Capture the cell that displays the provided text and extract its (x, y) central coordinate. 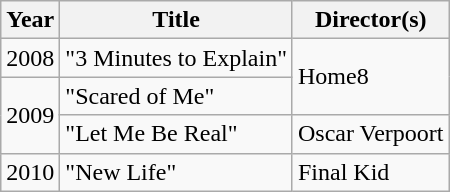
Title (176, 20)
2008 (30, 58)
2010 (30, 172)
"Scared of Me" (176, 96)
Year (30, 20)
"3 Minutes to Explain" (176, 58)
"Let Me Be Real" (176, 134)
2009 (30, 115)
Final Kid (370, 172)
Director(s) (370, 20)
"New Life" (176, 172)
Oscar Verpoort (370, 134)
Home8 (370, 77)
